Pinpoint the cell where the given text exists, returning its (X, Y) midpoint coordinate. 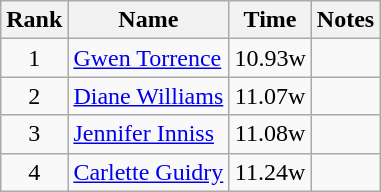
Rank (34, 20)
Jennifer Inniss (148, 134)
11.07w (270, 96)
3 (34, 134)
Name (148, 20)
4 (34, 172)
10.93w (270, 58)
Notes (345, 20)
11.24w (270, 172)
Diane Williams (148, 96)
Gwen Torrence (148, 58)
2 (34, 96)
1 (34, 58)
11.08w (270, 134)
Carlette Guidry (148, 172)
Time (270, 20)
